Pinpoint the cell where the given text exists, returning its (X, Y) midpoint coordinate. 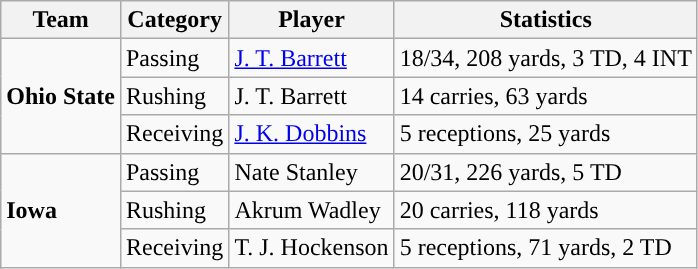
5 receptions, 25 yards (546, 134)
Team (61, 20)
Statistics (546, 20)
Nate Stanley (312, 172)
Category (174, 20)
Akrum Wadley (312, 210)
5 receptions, 71 yards, 2 TD (546, 248)
Iowa (61, 210)
T. J. Hockenson (312, 248)
20 carries, 118 yards (546, 210)
20/31, 226 yards, 5 TD (546, 172)
14 carries, 63 yards (546, 96)
Ohio State (61, 96)
18/34, 208 yards, 3 TD, 4 INT (546, 58)
J. K. Dobbins (312, 134)
Player (312, 20)
